Identify which cell holds the provided text, then report its [X, Y] central coordinate. 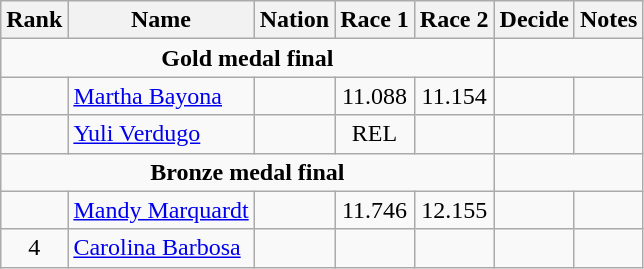
11.746 [375, 210]
Notes [608, 20]
12.155 [454, 210]
Carolina Barbosa [161, 248]
Nation [294, 20]
Mandy Marquardt [161, 210]
11.088 [375, 96]
Decide [534, 20]
11.154 [454, 96]
Rank [34, 20]
Gold medal final [248, 58]
Bronze medal final [248, 172]
Race 1 [375, 20]
Race 2 [454, 20]
Martha Bayona [161, 96]
4 [34, 248]
Yuli Verdugo [161, 134]
Name [161, 20]
REL [375, 134]
